Find where the given text appears and provide that cell's center as (X, Y) coordinate. 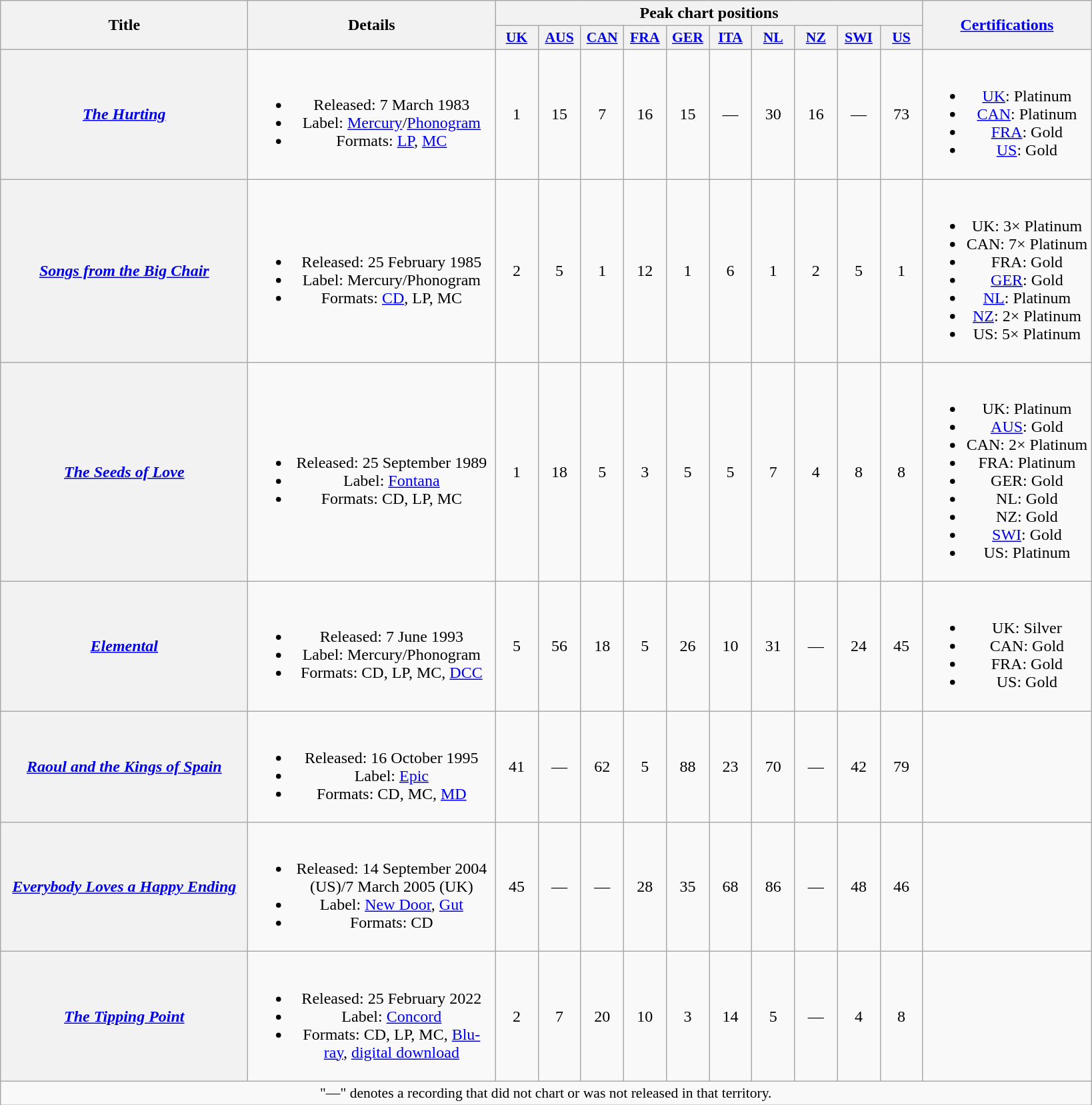
Released: 14 September 2004 (US)/7 March 2005 (UK)Label: New Door, GutFormats: CD (372, 887)
48 (859, 887)
Raoul and the Kings of Spain (124, 766)
23 (731, 766)
35 (687, 887)
Title (124, 25)
GER (687, 38)
Released: 25 September 1989Label: FontanaFormats: CD, LP, MC (372, 472)
Released: 25 February 2022Label: ConcordFormats: CD, LP, MC, Blu-ray, digital download (372, 1016)
30 (773, 114)
The Hurting (124, 114)
Songs from the Big Chair (124, 271)
56 (559, 646)
The Seeds of Love (124, 472)
SWI (859, 38)
UK: SilverCAN: GoldFRA: GoldUS: Gold (1007, 646)
14 (731, 1016)
Everybody Loves a Happy Ending (124, 887)
Certifications (1007, 25)
US (901, 38)
ITA (731, 38)
70 (773, 766)
24 (859, 646)
20 (602, 1016)
Released: 7 March 1983Label: Mercury/PhonogramFormats: LP, MC (372, 114)
UK: PlatinumCAN: PlatinumFRA: GoldUS: Gold (1007, 114)
The Tipping Point (124, 1016)
NZ (816, 38)
73 (901, 114)
AUS (559, 38)
Details (372, 25)
12 (645, 271)
Released: 7 June 1993Label: Mercury/PhonogramFormats: CD, LP, MC, DCC (372, 646)
62 (602, 766)
CAN (602, 38)
68 (731, 887)
28 (645, 887)
UK: PlatinumAUS: GoldCAN: 2× PlatinumFRA: PlatinumGER: GoldNL: GoldNZ: GoldSWI: GoldUS: Platinum (1007, 472)
Released: 16 October 1995Label: EpicFormats: CD, MC, MD (372, 766)
Elemental (124, 646)
42 (859, 766)
86 (773, 887)
31 (773, 646)
UK: 3× PlatinumCAN: 7× PlatinumFRA: GoldGER: GoldNL: PlatinumNZ: 2× PlatinumUS: 5× Platinum (1007, 271)
41 (517, 766)
Released: 25 February 1985Label: Mercury/PhonogramFormats: CD, LP, MC (372, 271)
6 (731, 271)
NL (773, 38)
"—" denotes a recording that did not chart or was not released in that territory. (546, 1093)
26 (687, 646)
88 (687, 766)
UK (517, 38)
FRA (645, 38)
46 (901, 887)
Peak chart positions (709, 13)
79 (901, 766)
